Detect which cell encompasses the target text, then output its (X, Y) center coordinate. 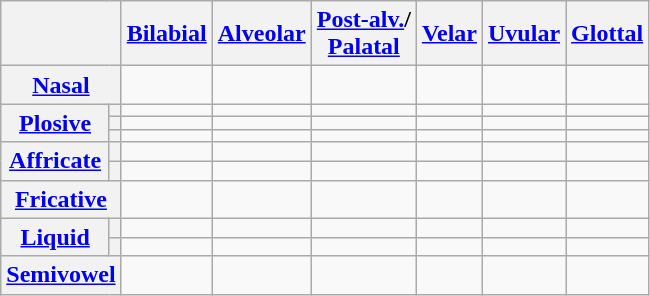
Liquid (56, 237)
Bilabial (166, 34)
Post-alv./Palatal (364, 34)
Uvular (524, 34)
Plosive (56, 123)
Semivowel (61, 275)
Alveolar (262, 34)
Affricate (56, 161)
Glottal (608, 34)
Nasal (61, 85)
Velar (449, 34)
Fricative (61, 199)
